Scan for the cell matching the given text and deliver its (X, Y) coordinate at center. 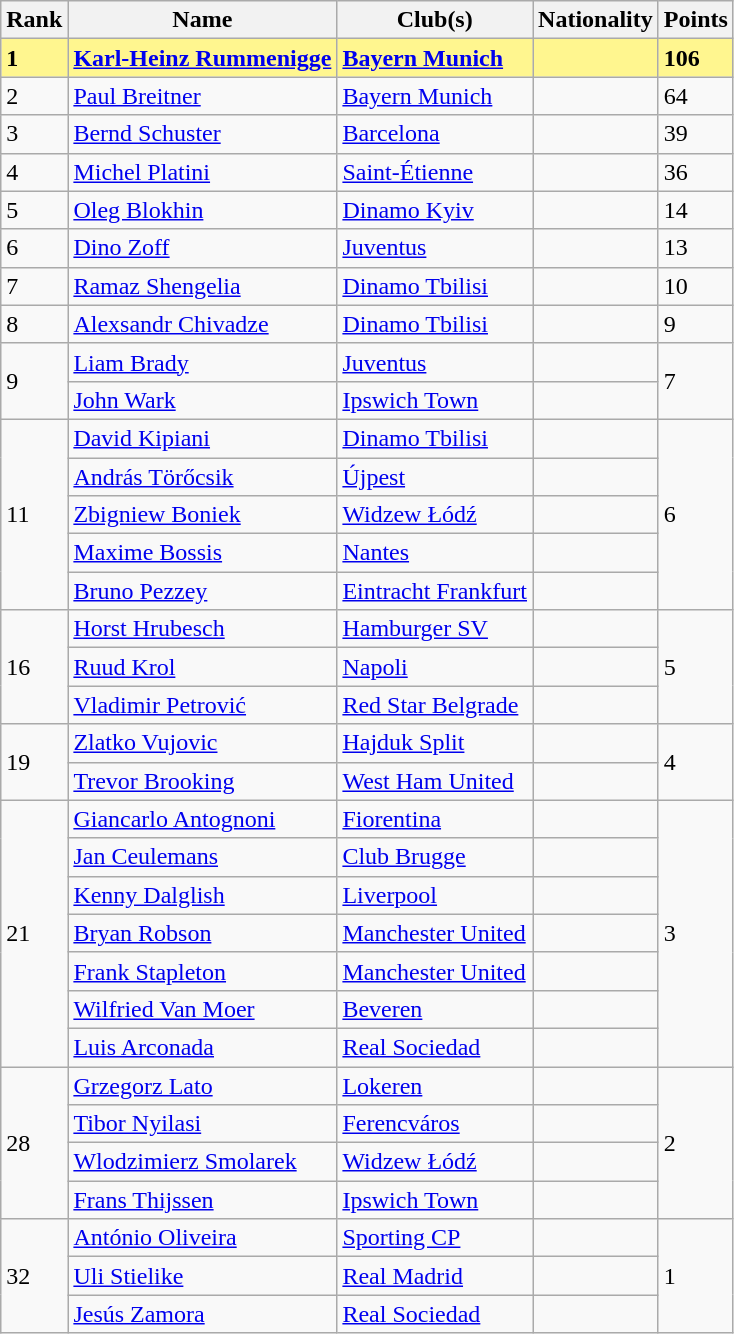
Liverpool (435, 895)
Alexsandr Chivadze (202, 324)
Club Brugge (435, 857)
Sporting CP (435, 1238)
13 (696, 248)
Vladimir Petrović (202, 705)
28 (34, 1142)
West Ham United (435, 781)
Nantes (435, 553)
Uli Stielike (202, 1276)
8 (34, 324)
Frank Stapleton (202, 971)
Dino Zoff (202, 248)
Jan Ceulemans (202, 857)
64 (696, 96)
Oleg Blokhin (202, 210)
11 (34, 514)
Liam Brady (202, 362)
Ferencváros (435, 1124)
Zlatko Vujovic (202, 743)
Trevor Brooking (202, 781)
Grzegorz Lato (202, 1085)
16 (34, 667)
39 (696, 134)
Giancarlo Antognoni (202, 819)
Dinamo Kyiv (435, 210)
32 (34, 1276)
Zbigniew Boniek (202, 515)
Horst Hrubesch (202, 629)
10 (696, 286)
Beveren (435, 1009)
Ramaz Shengelia (202, 286)
Fiorentina (435, 819)
Karl-Heinz Rummenigge (202, 58)
Hamburger SV (435, 629)
21 (34, 933)
John Wark (202, 400)
Red Star Belgrade (435, 705)
Hajduk Split (435, 743)
14 (696, 210)
Bruno Pezzey (202, 591)
David Kipiani (202, 438)
Bryan Robson (202, 933)
António Oliveira (202, 1238)
Barcelona (435, 134)
Újpest (435, 477)
Luis Arconada (202, 1047)
106 (696, 58)
Bernd Schuster (202, 134)
Frans Thijssen (202, 1200)
Jesús Zamora (202, 1314)
Points (696, 20)
Michel Platini (202, 172)
Saint-Étienne (435, 172)
Wlodzimierz Smolarek (202, 1162)
Eintracht Frankfurt (435, 591)
Rank (34, 20)
19 (34, 762)
Nationality (596, 20)
Maxime Bossis (202, 553)
Napoli (435, 667)
Club(s) (435, 20)
Ruud Krol (202, 667)
36 (696, 172)
Paul Breitner (202, 96)
Real Madrid (435, 1276)
András Törőcsik (202, 477)
Lokeren (435, 1085)
Wilfried Van Moer (202, 1009)
Tibor Nyilasi (202, 1124)
Name (202, 20)
Kenny Dalglish (202, 895)
